Scan for the cell matching the given text and deliver its [x, y] coordinate at center. 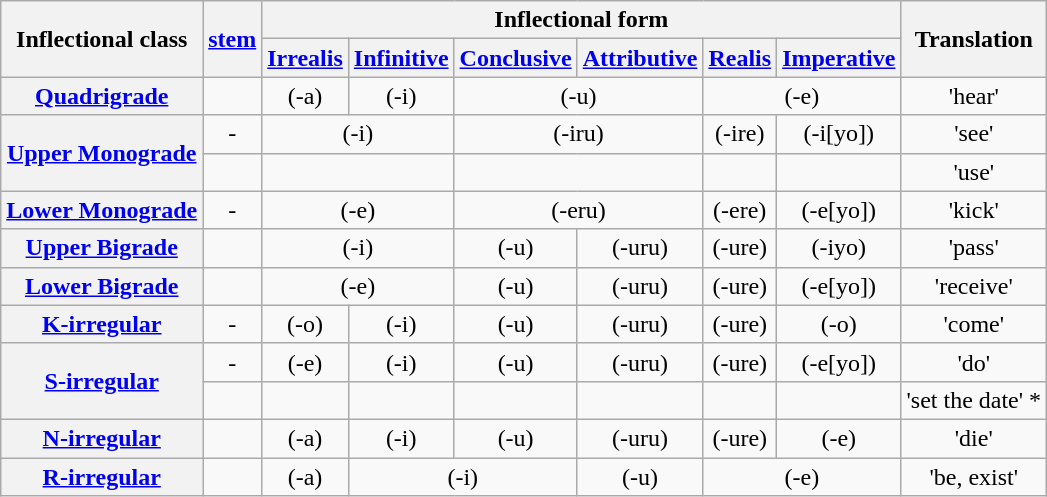
'set the date' * [974, 400]
'hear' [974, 96]
Attributive [640, 58]
Upper Monograde [102, 153]
stem [232, 39]
S-irregular [102, 381]
Translation [974, 39]
(-eru) [578, 210]
Irrealis [306, 58]
'kick' [974, 210]
(-iru) [578, 134]
Realis [740, 58]
'receive' [974, 286]
'be, exist' [974, 477]
(-iyo) [839, 248]
Lower Bigrade [102, 286]
'pass' [974, 248]
(-ire) [740, 134]
Inflectional class [102, 39]
(-ere) [740, 210]
'come' [974, 324]
N-irregular [102, 438]
'do' [974, 362]
'see' [974, 134]
Imperative [839, 58]
'use' [974, 172]
Lower Monograde [102, 210]
Upper Bigrade [102, 248]
(-i[yo]) [839, 134]
R-irregular [102, 477]
Inflectional form [582, 20]
'die' [974, 438]
Infinitive [401, 58]
Quadrigrade [102, 96]
K-irregular [102, 324]
Conclusive [516, 58]
